Find where the given text appears and provide that cell's center as (x, y) coordinate. 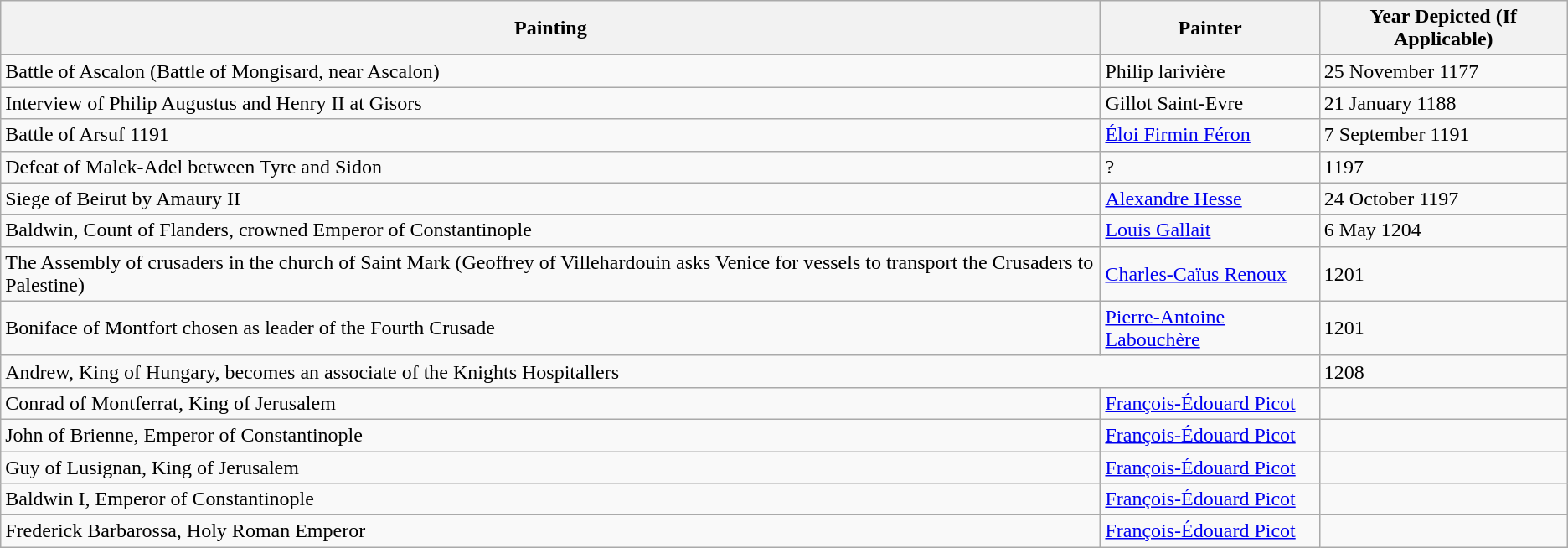
1197 (1443, 167)
John of Brienne, Emperor of Constantinople (551, 435)
21 January 1188 (1443, 103)
Boniface of Montfort chosen as leader of the Fourth Crusade (551, 328)
Painter (1210, 28)
Andrew, King of Hungary, becomes an associate of the Knights Hospitallers (660, 371)
Louis Gallait (1210, 230)
Defeat of Malek-Adel between Tyre and Sidon (551, 167)
6 May 1204 (1443, 230)
Battle of Arsuf 1191 (551, 135)
Painting (551, 28)
Gillot Saint-Evre (1210, 103)
Guy of Lusignan, King of Jerusalem (551, 467)
Conrad of Montferrat, King of Jerusalem (551, 403)
24 October 1197 (1443, 199)
Baldwin I, Emperor of Constantinople (551, 499)
Pierre-Antoine Labouchère (1210, 328)
Frederick Barbarossa, Holy Roman Emperor (551, 531)
25 November 1177 (1443, 71)
? (1210, 167)
Alexandre Hesse (1210, 199)
1208 (1443, 371)
Philip larivière (1210, 71)
Interview of Philip Augustus and Henry II at Gisors (551, 103)
Year Depicted (If Applicable) (1443, 28)
Baldwin, Count of Flanders, crowned Emperor of Constantinople (551, 230)
Charles-Caïus Renoux (1210, 273)
The Assembly of crusaders in the church of Saint Mark (Geoffrey of Villehardouin asks Venice for vessels to transport the Crusaders to Palestine) (551, 273)
Siege of Beirut by Amaury II (551, 199)
7 September 1191 (1443, 135)
Éloi Firmin Féron (1210, 135)
Battle of Ascalon (Battle of Mongisard, near Ascalon) (551, 71)
